Return the [x, y] coordinate for the center point of the cell that contains the specified text.  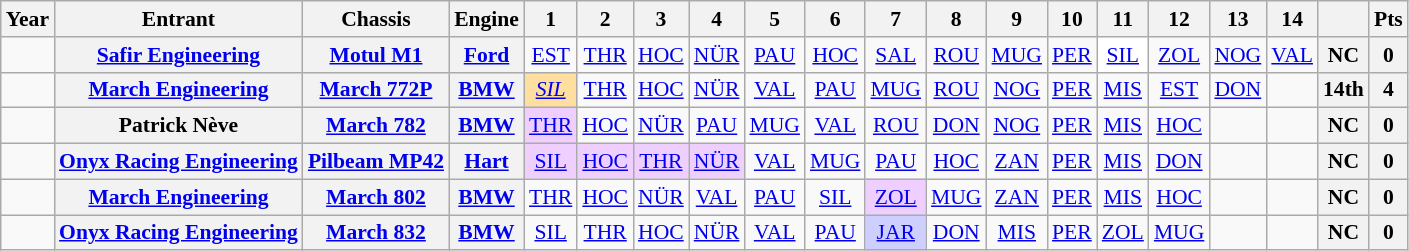
March 832 [376, 233]
10 [1072, 19]
8 [956, 19]
Entrant [178, 19]
11 [1123, 19]
14 [1292, 19]
March 772P [376, 90]
3 [661, 19]
Year [28, 19]
Ford [486, 55]
Hart [486, 162]
1 [550, 19]
March 782 [376, 126]
March 802 [376, 197]
Pts [1388, 19]
JAR [896, 233]
Safir Engineering [178, 55]
Pilbeam MP42 [376, 162]
Patrick Nève [178, 126]
14th [1344, 90]
7 [896, 19]
6 [836, 19]
12 [1180, 19]
2 [605, 19]
Motul M1 [376, 55]
Chassis [376, 19]
13 [1238, 19]
Engine [486, 19]
9 [1018, 19]
SAL [896, 55]
5 [774, 19]
